Output the [X, Y] coordinate of the center of the cell containing the given text.  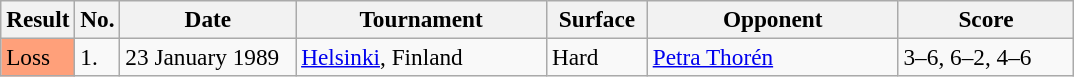
Tournament [422, 19]
Date [208, 19]
No. [98, 19]
Hard [598, 57]
3–6, 6–2, 4–6 [986, 57]
Opponent [772, 19]
Result [38, 19]
23 January 1989 [208, 57]
Score [986, 19]
Helsinki, Finland [422, 57]
Surface [598, 19]
1. [98, 57]
Petra Thorén [772, 57]
Loss [38, 57]
